Return the (x, y) coordinate for the center point of the cell that contains the specified text.  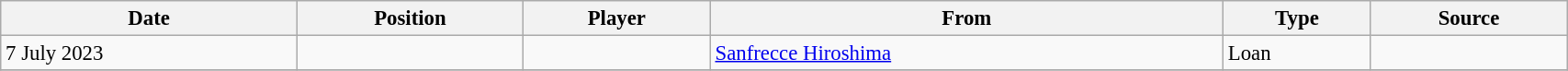
Loan (1297, 53)
Player (616, 18)
Date (149, 18)
Position (410, 18)
Sanfrecce Hiroshima (966, 53)
Source (1468, 18)
Type (1297, 18)
From (966, 18)
7 July 2023 (149, 53)
